Provide the [x, y] coordinate of the cell's center where the given text is located.  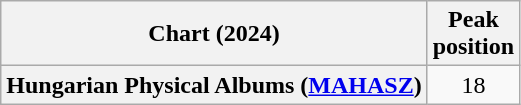
Hungarian Physical Albums (MAHASZ) [214, 85]
Chart (2024) [214, 34]
Peakposition [473, 34]
18 [473, 85]
